Search for the cell housing the specified text and yield its (X, Y) center coordinate. 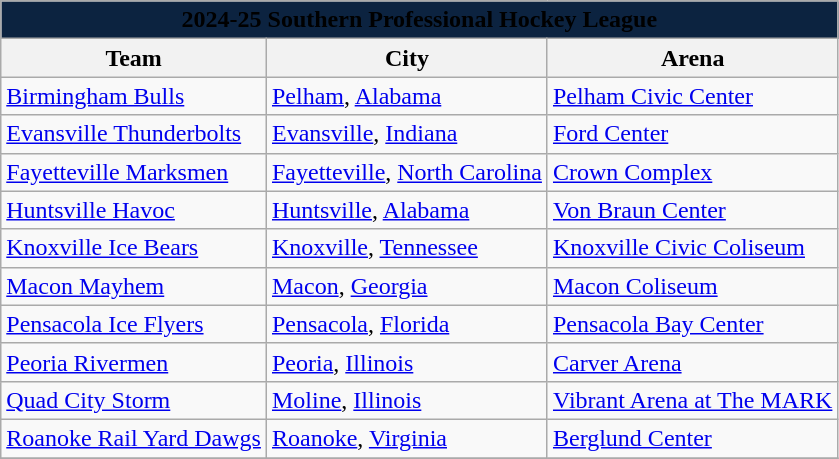
Fayetteville, North Carolina (406, 172)
Pensacola Bay Center (692, 324)
Peoria, Illinois (406, 362)
Team (134, 58)
Evansville Thunderbolts (134, 134)
Pensacola, Florida (406, 324)
Macon Coliseum (692, 286)
Pensacola Ice Flyers (134, 324)
Roanoke Rail Yard Dawgs (134, 438)
Pelham, Alabama (406, 96)
Huntsville, Alabama (406, 210)
Evansville, Indiana (406, 134)
Crown Complex (692, 172)
Roanoke, Virginia (406, 438)
Vibrant Arena at The MARK (692, 400)
Knoxville Civic Coliseum (692, 248)
Arena (692, 58)
Moline, Illinois (406, 400)
Macon, Georgia (406, 286)
Knoxville, Tennessee (406, 248)
Knoxville Ice Bears (134, 248)
Ford Center (692, 134)
Huntsville Havoc (134, 210)
Von Braun Center (692, 210)
2024-25 Southern Professional Hockey League (420, 20)
Pelham Civic Center (692, 96)
City (406, 58)
Carver Arena (692, 362)
Quad City Storm (134, 400)
Macon Mayhem (134, 286)
Peoria Rivermen (134, 362)
Fayetteville Marksmen (134, 172)
Birmingham Bulls (134, 96)
Berglund Center (692, 438)
